Scan for the cell matching the given text and deliver its [x, y] coordinate at center. 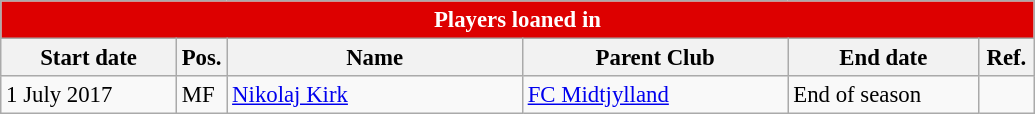
End of season [884, 95]
Start date [89, 58]
MF [201, 95]
Nikolaj Kirk [375, 95]
End date [884, 58]
Parent Club [655, 58]
Name [375, 58]
FC Midtjylland [655, 95]
Players loaned in [518, 20]
1 July 2017 [89, 95]
Ref. [1007, 58]
Pos. [201, 58]
